Scan for the cell matching the given text and deliver its [X, Y] coordinate at center. 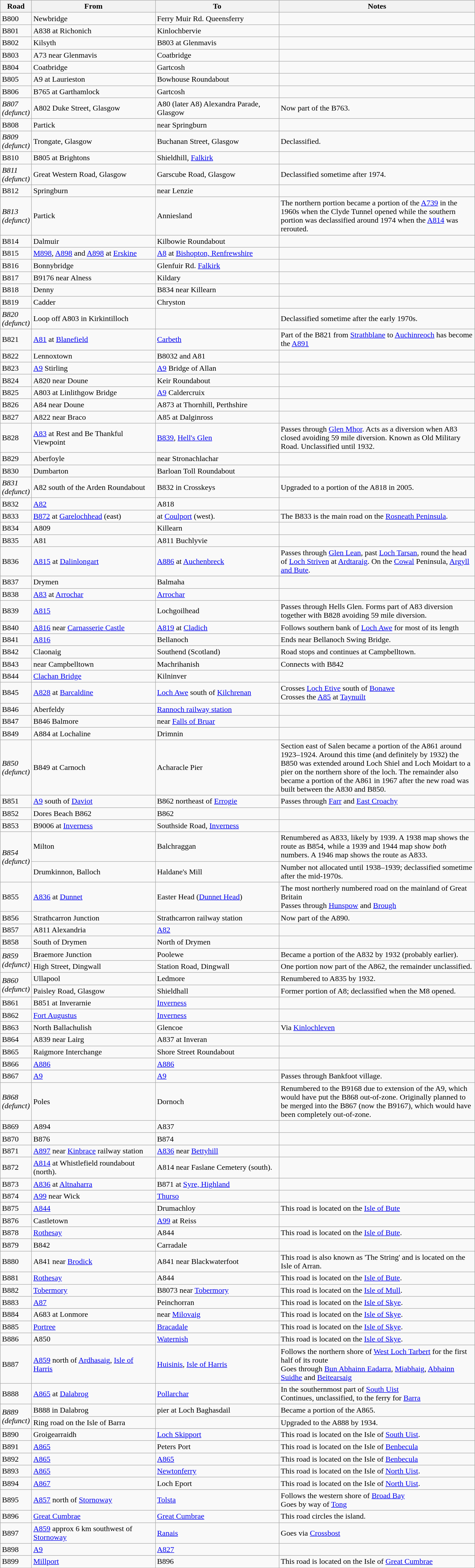
Milton [93, 846]
B831 (defunct) [16, 488]
B852 [16, 813]
Glencoe [217, 1027]
A816 [93, 640]
B830 [16, 471]
A886 at Auchenbreck [217, 561]
Declassified sometime after 1974. [377, 174]
B827 [16, 417]
A820 near Doune [93, 380]
B828 [16, 438]
Renumbered to A835 by 1932. [377, 979]
B872 at Garelochhead (east) [93, 516]
B882 [16, 1290]
A87 [93, 1302]
B872 [16, 1168]
A838 at Richonich [93, 31]
Number not allocated until 1938–1939; declassified sometime after the mid-1970s. [377, 871]
B875 [16, 1209]
Newbridge [93, 19]
Raigmore Interchange [93, 1052]
B889 (defunct) [16, 1416]
near Falls of Bruar [217, 722]
A837 [217, 1126]
Part of the B821 from Strathblane to Auchinreoch has become the A891 [377, 340]
B813 (defunct) [16, 216]
B887 [16, 1364]
Dores Beach B862 [93, 813]
A9 Caldercruix [217, 392]
B805 at Brightons [93, 158]
B860 (defunct) [16, 985]
B818 [16, 290]
Millport [93, 1562]
Passes through Farr and East Croachy [377, 801]
A822 near Braco [93, 417]
B838 [16, 594]
A802 Duke Street, Glasgow [93, 108]
A80 (later A8) Alexandra Parade, Glasgow [217, 108]
A836 near Bettyhill [217, 1151]
Loch Awe south of Kilchrenan [217, 693]
Paisley Road, Glasgow [93, 991]
A865 at Dalabrog [93, 1394]
Tobermory [93, 1290]
B847 [16, 722]
Denny [93, 290]
B806 [16, 92]
Strathcarron Junction [93, 918]
B841 [16, 640]
Became a portion of the A865. [377, 1410]
Drymen [93, 582]
Became a portion of the A832 by 1932 (probably earlier). [377, 954]
High Street, Dingwall [93, 967]
Dalmuir [93, 241]
Waternish [217, 1339]
Trongate, Glasgow [93, 141]
B816 [16, 266]
A818 [217, 504]
B888 in Dalabrog [93, 1410]
B873 [16, 1184]
B862 northeast of Errogie [217, 801]
Peters Port [217, 1447]
near Campbelltown [93, 664]
Aberfoyle [93, 459]
Road [16, 6]
B869 [16, 1126]
Carradale [217, 1245]
B803 at Glenmavis [217, 43]
B858 [16, 942]
Claonaig [93, 652]
Lennoxtown [93, 356]
B890 [16, 1435]
B892 [16, 1459]
Shieldhall [217, 991]
B851 at Inverarnie [93, 1003]
Crosses Loch Etive south of BonaweCrosses the A85 at Taynuilt [377, 693]
B8073 near Tobermory [217, 1290]
This road is located on the Isle of Bute [377, 1209]
A819 at Cladich [217, 627]
Road stops and continues at Campbelltown. [377, 652]
B850 (defunct) [16, 768]
B891 [16, 1447]
Tolsta [217, 1500]
A811 Alexandria [93, 930]
B895 [16, 1500]
B893 [16, 1471]
Ranais [217, 1533]
Clachan Bridge [93, 676]
pier at Loch Baghasdail [217, 1410]
A99 near Wick [93, 1196]
Via Kinlochleven [377, 1027]
A83 at Rest and Be Thankful Viewpoint [93, 438]
B883 [16, 1302]
Loop off A803 in Kirkintilloch [93, 318]
B839 [16, 611]
This road is located on the Isle of Mull. [377, 1290]
A814 near Faslane Cemetery (south). [217, 1168]
A83 at Arrochar [93, 594]
B800 [16, 19]
A99 at Reiss [217, 1221]
B864 [16, 1040]
Buchanan Street, Glasgow [217, 141]
B843 [16, 664]
Southside Road, Inverness [217, 826]
B812 [16, 191]
A859 approx 6 km southwest of Stornoway [93, 1533]
Ring road on the Isle of Barra [93, 1422]
Passes through Bankfoot village. [377, 1076]
B834 [16, 528]
B822 [16, 356]
B865 [16, 1052]
A815 at Dalinlongart [93, 561]
Dumbarton [93, 471]
A811 Buchlyvie [217, 541]
B820 (defunct) [16, 318]
near Stronachlachar [217, 459]
A816 near Carnasserie Castle [93, 627]
B867 [16, 1076]
B870 [16, 1139]
From [93, 6]
B832 [16, 504]
B809 (defunct) [16, 141]
B815 [16, 253]
A683 at Lonmore [93, 1315]
Barloan Toll Roundabout [217, 471]
A814 at Whistlefield roundabout (north). [93, 1168]
Drimnin [217, 734]
Ferry Muir Rd. Queensferry [217, 19]
B802 [16, 43]
B817 [16, 278]
A809 [93, 528]
Declassified sometime after the early 1970s. [377, 318]
B853 [16, 826]
Haldane's Mill [217, 871]
Groigearraidh [93, 1435]
Kilninver [217, 676]
B871 [16, 1151]
Balmaha [217, 582]
A9 Stirling [93, 368]
Garscube Road, Glasgow [217, 174]
Shieldhill, Falkirk [217, 158]
B886 [16, 1339]
Aberfeldy [93, 709]
near Milovaig [217, 1315]
B826 [16, 405]
To [217, 6]
North Ballachulish [93, 1027]
B824 [16, 380]
Glenfuir Rd. Falkirk [217, 266]
B857 [16, 930]
B894 [16, 1483]
B8032 and A81 [217, 356]
B839, Hell's Glen [217, 438]
B836 [16, 561]
Drumachloy [217, 1209]
Springburn [93, 191]
A81 [93, 541]
B878 [16, 1233]
Bonnybridge [93, 266]
B884 [16, 1315]
B854 (defunct) [16, 857]
B825 [16, 392]
Poles [93, 1102]
B807 (defunct) [16, 108]
B868 (defunct) [16, 1102]
B835 [16, 541]
B898 [16, 1549]
A859 north of Ardhasaig, Isle of Harris [93, 1364]
B9006 at Inverness [93, 826]
B849 [16, 734]
Bracadale [217, 1327]
B804 [16, 67]
Bellanoch [217, 640]
B821 [16, 340]
Easter Head (Dunnet Head) [217, 897]
A84 near Doune [93, 405]
A867 [93, 1483]
A837 at Inveran [217, 1040]
North of Drymen [217, 942]
Station Road, Dingwall [217, 967]
Kilsyth [93, 43]
B851 [16, 801]
A884 at Lochaline [93, 734]
B819 [16, 302]
Machrihanish [217, 664]
A857 north of Stornoway [93, 1500]
B840 [16, 627]
Great Western Road, Glasgow [93, 174]
B765 at Garthamlock [93, 92]
B871 at Syre, Highland [217, 1184]
Now part of the B763. [377, 108]
Ledmore [217, 979]
Chryston [217, 302]
A8 at Bishopton, Renfrewshire [217, 253]
The most northerly numbered road on the mainland of Great BritainPasses through Hunspow and Brough [377, 897]
Follows the western shore of Broad BayGoes by way of Tong [377, 1500]
B846 Balmore [93, 722]
B834 near Killearn [217, 290]
B899 [16, 1562]
This road is located on the Isle of Great Cumbrae [377, 1562]
B856 [16, 918]
Kilbowie Roundabout [217, 241]
A836 at Altnaharra [93, 1184]
Acharacle Pier [217, 768]
Passes through Glen Mhor. Acts as a diversion when A83 closed avoiding 59 mile diversion. Known as Old Military Road. Unclassified until 1932. [377, 438]
Passes through Hells Glen. Forms part of A83 diversion together with B828 avoiding 59 mile diversion. [377, 611]
This road is located on the Isle of South Uist. [377, 1435]
B844 [16, 676]
Killearn [217, 528]
Carbeth [217, 340]
A827 [217, 1549]
A9 at Laurieston [93, 79]
Kildary [217, 278]
B801 [16, 31]
Lochgoilhead [217, 611]
A82 south of the Arden Roundabout [93, 488]
B881 [16, 1278]
Dornoch [217, 1102]
Thurso [217, 1196]
Connects with B842 [377, 664]
A73 near Glenmavis [93, 55]
A850 [93, 1339]
A9 south of Daviot [93, 801]
Peinchorran [217, 1302]
This road circles the island. [377, 1516]
Arrochar [217, 594]
Poolewe [217, 954]
B832 in Crosskeys [217, 488]
Keir Roundabout [217, 380]
Upgraded to the A888 by 1934. [377, 1422]
Castletown [93, 1221]
Cadder [93, 302]
A839 near Lairg [93, 1040]
Ullapool [93, 979]
B845 [16, 693]
Ends near Bellanoch Swing Bridge. [377, 640]
A873 at Thornhill, Perthshire [217, 405]
B829 [16, 459]
Huisinis, Isle of Harris [217, 1364]
Braemore Junction [93, 954]
B9176 near Alness [93, 278]
Former portion of A8; declassified when the M8 opened. [377, 991]
Loch Eport [217, 1483]
B808 [16, 125]
Anniesland [217, 216]
Loch Skipport [217, 1435]
near Springburn [217, 125]
Goes via Crossbost [377, 1533]
B855 [16, 897]
B897 [16, 1533]
B879 [16, 1245]
Drumkinnon, Balloch [93, 871]
This road is also known as 'The String' and is located on the Isle of Arran. [377, 1262]
Pollarchar [217, 1394]
B823 [16, 368]
The B833 is the main road on the Rosneath Peninsula. [377, 516]
Rannoch railway station [217, 709]
B863 [16, 1027]
B861 [16, 1003]
B837 [16, 582]
Shore Street Roundabout [217, 1052]
at Coulport (west). [217, 516]
Notes [377, 6]
Southend (Scotland) [217, 652]
B803 [16, 55]
B814 [16, 241]
B885 [16, 1327]
B859 (defunct) [16, 961]
Strathcarron railway station [217, 918]
South of Drymen [93, 942]
Declassified. [377, 141]
A841 near Brodick [93, 1262]
Now part of the A890. [377, 918]
In the southernmost part of South UistContinues, unclassified, to the ferry for Barra [377, 1394]
One portion now part of the A862, the remainder unclassified. [377, 967]
B880 [16, 1262]
Follows southern bank of Loch Awe for most of its length [377, 627]
A897 near Kinbrace railway station [93, 1151]
B811 (defunct) [16, 174]
Passes through Glen Lean, past Loch Tarsan, round the head of Loch Striven at Ardtaraig. On the Cowal Peninsula, Argyll and Bute. [377, 561]
A828 at Barcaldine [93, 693]
A803 at Linlithgow Bridge [93, 392]
B810 [16, 158]
B849 at Carnoch [93, 768]
B888 [16, 1394]
A815 [93, 611]
B805 [16, 79]
B833 [16, 516]
near Lenzie [217, 191]
Balchraggan [217, 846]
A85 at Dalginross [217, 417]
B846 [16, 709]
Bowhouse Roundabout [217, 79]
A81 at Blanefield [93, 340]
B866 [16, 1064]
Newtonferry [217, 1471]
A836 at Dunnet [93, 897]
Kinlochbervie [217, 31]
A841 near Blackwaterfoot [217, 1262]
Fort Augustus [93, 1015]
Portree [93, 1327]
M898, A898 and A898 at Erskine [93, 253]
A894 [93, 1126]
Upgraded to a portion of the A818 in 2005. [377, 488]
A9 Bridge of Allan [217, 368]
